For the text-containing cell, return its midpoint in [X, Y] coordinate format. 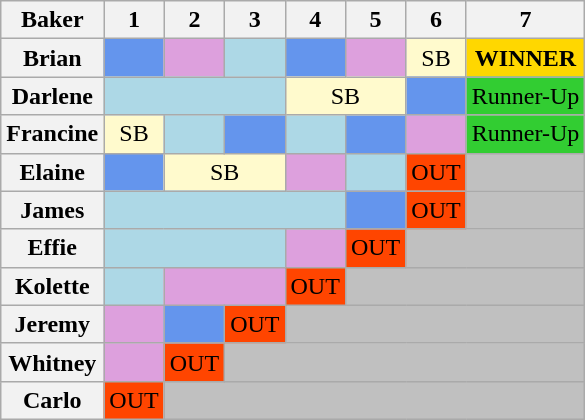
Effie [52, 248]
James [52, 210]
3 [255, 20]
Brian [52, 58]
2 [194, 20]
7 [526, 20]
6 [436, 20]
1 [134, 20]
Baker [52, 20]
4 [315, 20]
Whitney [52, 362]
Kolette [52, 286]
Francine [52, 134]
Elaine [52, 172]
Jeremy [52, 324]
Carlo [52, 400]
Darlene [52, 96]
5 [375, 20]
WINNER [526, 58]
